Search for the cell housing the specified text and yield its (X, Y) center coordinate. 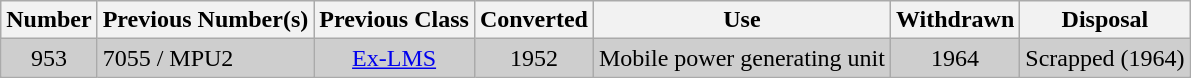
Mobile power generating unit (742, 58)
Ex-LMS (394, 58)
Withdrawn (954, 20)
1952 (534, 58)
Converted (534, 20)
7055 / MPU2 (206, 58)
Use (742, 20)
Scrapped (1964) (1105, 58)
Previous Class (394, 20)
953 (49, 58)
Number (49, 20)
Previous Number(s) (206, 20)
Disposal (1105, 20)
1964 (954, 58)
